Capture the cell that displays the provided text and extract its (X, Y) central coordinate. 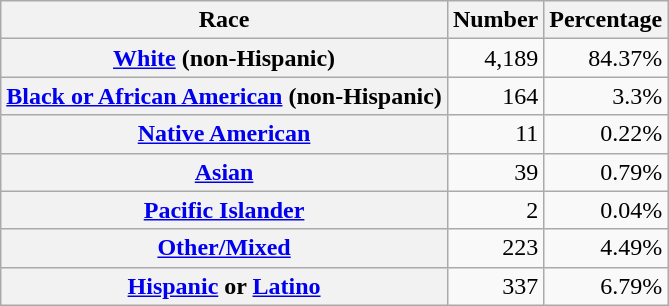
4.49% (606, 248)
337 (495, 286)
39 (495, 172)
Hispanic or Latino (224, 286)
2 (495, 210)
Pacific Islander (224, 210)
Race (224, 20)
4,189 (495, 58)
164 (495, 96)
Number (495, 20)
White (non-Hispanic) (224, 58)
Other/Mixed (224, 248)
0.79% (606, 172)
6.79% (606, 286)
3.3% (606, 96)
223 (495, 248)
11 (495, 134)
Native American (224, 134)
84.37% (606, 58)
Asian (224, 172)
0.22% (606, 134)
Black or African American (non-Hispanic) (224, 96)
0.04% (606, 210)
Percentage (606, 20)
